Find where the given text appears and provide that cell's center as [X, Y] coordinate. 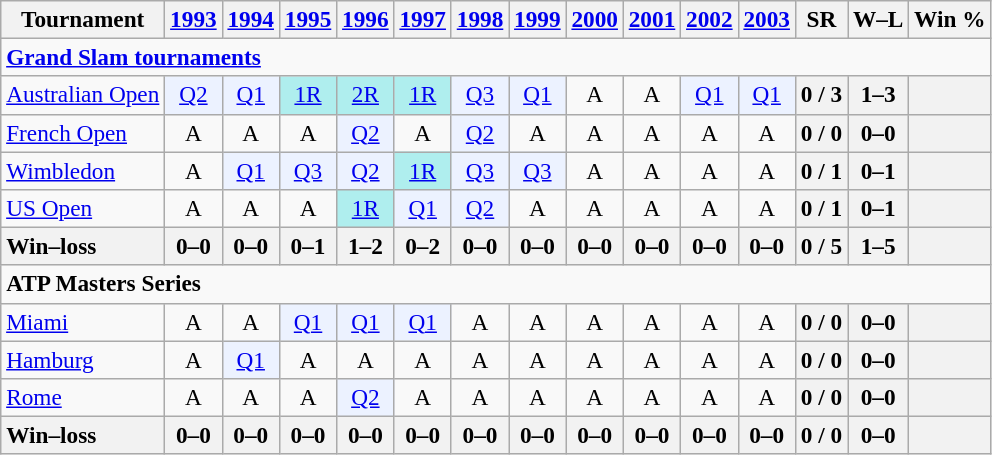
SR [821, 19]
0–2 [422, 246]
Rome [83, 397]
2R [366, 95]
1994 [250, 19]
1–5 [878, 246]
1995 [308, 19]
1–2 [366, 246]
0 / 5 [821, 246]
2002 [710, 19]
US Open [83, 208]
Grand Slam tournaments [496, 57]
Australian Open [83, 95]
French Open [83, 133]
2000 [594, 19]
W–L [878, 19]
Tournament [83, 19]
1993 [194, 19]
1997 [422, 19]
Win % [950, 19]
1999 [538, 19]
1996 [366, 19]
1–3 [878, 95]
2003 [766, 19]
1998 [480, 19]
Miami [83, 322]
Wimbledon [83, 170]
Hamburg [83, 359]
0 / 3 [821, 95]
2001 [652, 19]
ATP Masters Series [496, 284]
